Find where the given text appears and provide that cell's center as [x, y] coordinate. 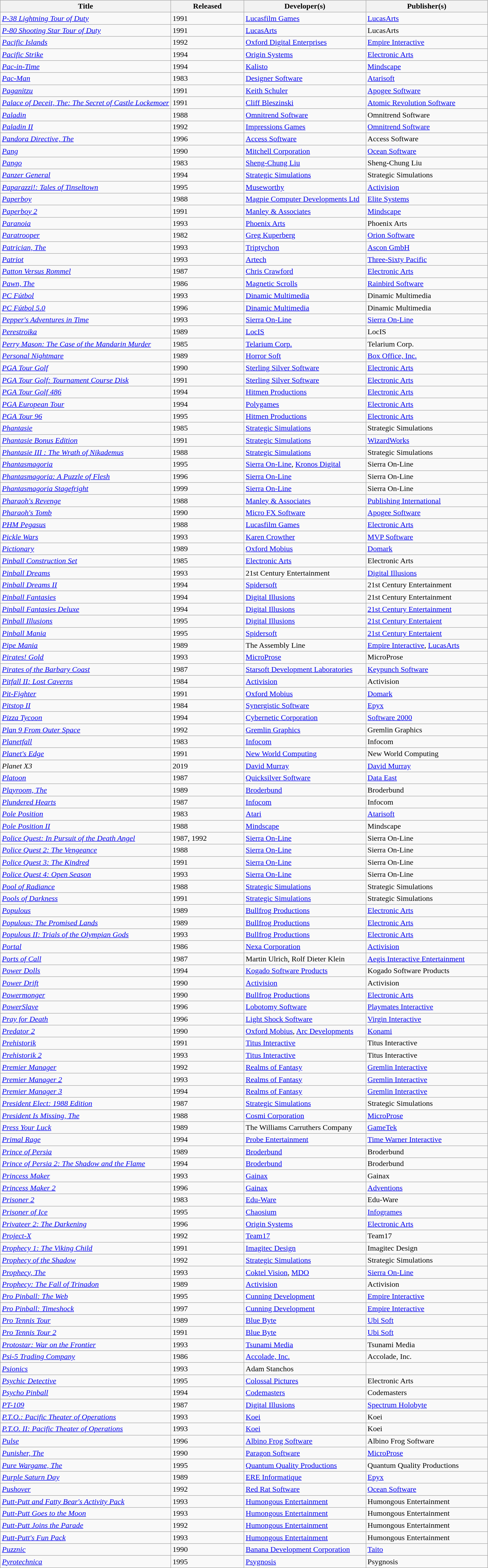
Prophecy of the Shadow [86, 1260]
The Assembly Line [305, 645]
Keith Schuler [305, 91]
Playmates Interactive [427, 1007]
Paperboy [86, 199]
Pac-in-Time [86, 67]
Punisher, The [86, 1453]
President Elect: 1988 Edition [86, 1103]
P.T.O.: Pacific Theater of Operations [86, 1417]
Pinball Construction Set [86, 561]
Pang [86, 151]
Title [86, 6]
Synergistic Software [305, 705]
Pyrotechnica [86, 1562]
Pinball Illusions [86, 621]
Pirates of the Barbary Coast [86, 669]
Adventions [427, 1188]
Populous [86, 910]
Prehistorik 2 [86, 1055]
Kalisto [305, 67]
Micro FX Software [305, 513]
Spectrum Holobyte [427, 1405]
Princess Maker [86, 1176]
Elite Systems [427, 199]
Pray for Death [86, 1019]
Pole Position II [86, 826]
Greg Kuperberg [305, 235]
Princess Maker 2 [86, 1188]
Chris Crawford [305, 271]
Plundered Hearts [86, 802]
The Williams Carruthers Company [305, 1128]
Data East [427, 778]
Taito [427, 1550]
Psycho Pinball [86, 1393]
Time Warner Interactive [427, 1140]
Developer(s) [305, 6]
Released [207, 6]
Paragon Software [305, 1453]
Prince of Persia [86, 1152]
Museworthy [305, 187]
Planetfall [86, 742]
Patriot [86, 259]
Palace of Deceit, The: The Secret of Castle Lockemoer [86, 103]
Pool of Radiance [86, 886]
Pushover [86, 1489]
Planet's Edge [86, 754]
Starsoft Development Laboratories [305, 669]
Populous: The Promised Lands [86, 923]
PGA Tour Golf 486 [86, 392]
PT-109 [86, 1405]
Paperboy 2 [86, 211]
PowerSlave [86, 1007]
Nexa Corporation [305, 947]
Box Office, Inc. [427, 356]
Triptychon [305, 247]
Pandora Directive, The [86, 139]
Police Quest 3: The Kindred [86, 862]
Pit-Fighter [86, 693]
Colossal Pictures [305, 1381]
Prisoner 2 [86, 1200]
Horror Soft [305, 356]
Rainbird Software [427, 284]
Magpie Computer Developments Ltd [305, 199]
Paratrooper [86, 235]
Atomic Revolution Software [427, 103]
Police Quest 4: Open Season [86, 874]
PC Fútbol 5.0 [86, 308]
1999 [207, 488]
Pharaoh's Revenge [86, 500]
Paladin [86, 115]
Portal [86, 947]
Karen Crowther [305, 537]
Banana Development Corporation [305, 1550]
Putt-Putt and Fatty Bear's Activity Pack [86, 1501]
Pro Tennis Tour [86, 1321]
Sierra On-Line, Kronos Digital [305, 464]
Keypunch Software [427, 669]
Pole Position [86, 814]
Infogrames [427, 1212]
Premier Manager [86, 1067]
Pinball Dreams II [86, 585]
Power Drift [86, 983]
Protostar: War on the Frontier [86, 1345]
Phantasie III : The Wrath of Nikademus [86, 452]
Phantasie [86, 428]
Ports of Call [86, 959]
Quicksilver Software [305, 778]
Cosmi Corporation [305, 1115]
GameTek [427, 1128]
Lobotomy Software [305, 1007]
Prince of Persia 2: The Shadow and the Flame [86, 1164]
Aegis Interactive Entertainment [427, 959]
Privateer 2: The Darkening [86, 1224]
Predator 2 [86, 1031]
Probe Entertainment [305, 1140]
Three-Sixty Pacific [427, 259]
Polygames [305, 404]
Primal Rage [86, 1140]
Playroom, The [86, 790]
PHM Pegasus [86, 525]
PGA Tour Golf: Tournament Course Disk [86, 380]
Pizza Tycoon [86, 717]
P-38 Lightning Tour of Duty [86, 18]
2019 [207, 766]
Pitfall II: Lost Caverns [86, 681]
Ascon GmbH [427, 247]
Publisher(s) [427, 6]
PGA Tour 96 [86, 416]
Paladin II [86, 127]
Pickle Wars [86, 537]
Oxford Digital Enterprises [305, 42]
Premier Manager 3 [86, 1091]
1987, 1992 [207, 838]
Press Your Luck [86, 1128]
Virgin Interactive [427, 1019]
WizardWorks [427, 440]
Atari [305, 814]
Police Quest: In Pursuit of the Death Angel [86, 838]
Cybernetic Corporation [305, 717]
Pepper's Adventures in Time [86, 320]
Plan 9 From Outer Space [86, 730]
Pacific Islands [86, 42]
Pacific Strike [86, 54]
Perry Mason: The Case of the Mandarin Murder [86, 344]
Pinball Mania [86, 633]
Publishing International [427, 500]
Pitstop II [86, 705]
Pulse [86, 1441]
Platoon [86, 778]
Pinball Fantasies Deluxe [86, 609]
Paganitzu [86, 91]
Artech [305, 259]
Phantasmagoria Stagefright [86, 488]
ERE Informatique [305, 1477]
Patton Versus Rommel [86, 271]
Mitchell Corporation [305, 151]
Red Rat Software [305, 1489]
Pac-Man [86, 79]
Prophecy: The Fall of Trinadon [86, 1284]
Software 2000 [427, 717]
Coktel Vision, MDO [305, 1272]
Planet X3 [86, 766]
PGA European Tour [86, 404]
Power Dolls [86, 971]
MVP Software [427, 537]
Adam Stanchos [305, 1369]
Personal Nightmare [86, 356]
Prophecy, The [86, 1272]
Pro Pinball: Timeshock [86, 1309]
Prophecy 1: The Viking Child [86, 1248]
Empire Interactive, LucasArts [427, 645]
Phantasmagoria: A Puzzle of Flesh [86, 476]
Panzer General [86, 175]
Pawn, The [86, 284]
Designer Software [305, 79]
Pro Pinball: The Web [86, 1296]
Impressions Games [305, 127]
1997 [207, 1309]
Powermonger [86, 995]
Magnetic Scrolls [305, 284]
Orion Software [427, 235]
President Is Missing, The [86, 1115]
Light Shock Software [305, 1019]
Martin Ulrich, Rolf Dieter Klein [305, 959]
P-80 Shooting Star Tour of Duty [86, 30]
Premier Manager 2 [86, 1079]
Patrician, The [86, 247]
Psychic Detective [86, 1381]
PGA Tour Golf [86, 368]
Paranoia [86, 223]
Pango [86, 163]
Putt-Putt Joins the Parade [86, 1526]
Paparazzi!: Tales of Tinseltown [86, 187]
Populous II: Trials of the Olympian Gods [86, 935]
Chaosium [305, 1212]
Oxford Mobius, Arc Developments [305, 1031]
PC Fútbol [86, 296]
Pharaoh's Tomb [86, 513]
Pictionary [86, 549]
Prehistorik [86, 1043]
Psi-5 Trading Company [86, 1357]
Perestroika [86, 332]
Pipe Mania [86, 645]
Pure Wargame, The [86, 1465]
Psionics [86, 1369]
Putt-Putt's Fun Pack [86, 1538]
Phantasie Bonus Edition [86, 440]
Police Quest 2: The Vengeance [86, 850]
Pools of Darkness [86, 898]
Pirates! Gold [86, 657]
Putt-Putt Goes to the Moon [86, 1514]
P.T.O. II: Pacific Theater of Operations [86, 1429]
Cliff Bleszinski [305, 103]
Purple Saturn Day [86, 1477]
Konami [427, 1031]
Prisoner of Ice [86, 1212]
Puzznic [86, 1550]
1982 [207, 235]
Phantasmagoria [86, 464]
Pinball Fantasies [86, 597]
Project-X [86, 1236]
Pro Tennis Tour 2 [86, 1333]
Pinball Dreams [86, 573]
